Return the [x, y] coordinate for the center point of the cell that contains the specified text.  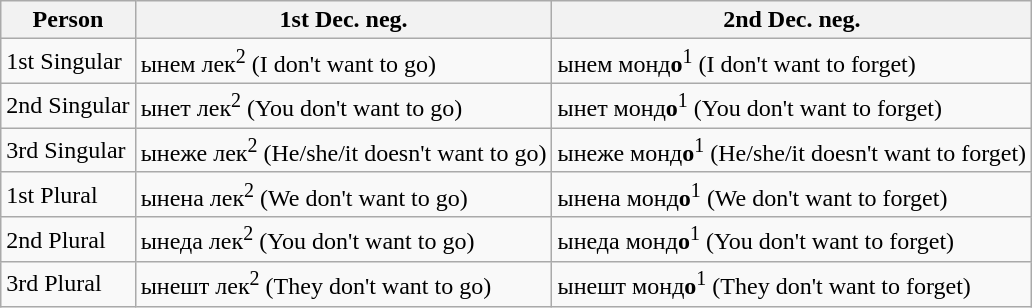
ынет мондо1 (You don't want to forget) [792, 106]
1st Dec. neg. [344, 20]
ынет лек2 (You don't want to go) [344, 106]
ынем лек2 (I don't want to go) [344, 62]
ынеже мондо1 (He/she/it doesn't want to forget) [792, 150]
ынем мондо1 (I don't want to forget) [792, 62]
2nd Singular [68, 106]
2nd Dec. neg. [792, 20]
ынешт мондо1 (They don't want to forget) [792, 284]
ынена лек2 (We don't want to go) [344, 194]
ынеда лек2 (You don't want to go) [344, 240]
ынена мондо1 (We don't want to forget) [792, 194]
3rd Singular [68, 150]
Person [68, 20]
ынешт лек2 (They don't want to go) [344, 284]
2nd Plural [68, 240]
1st Plural [68, 194]
ынеже лек2 (He/she/it doesn't want to go) [344, 150]
1st Singular [68, 62]
ынеда мондо1 (You don't want to forget) [792, 240]
3rd Plural [68, 284]
